Extract the [X, Y] coordinate from the center of the cell holding the provided text.  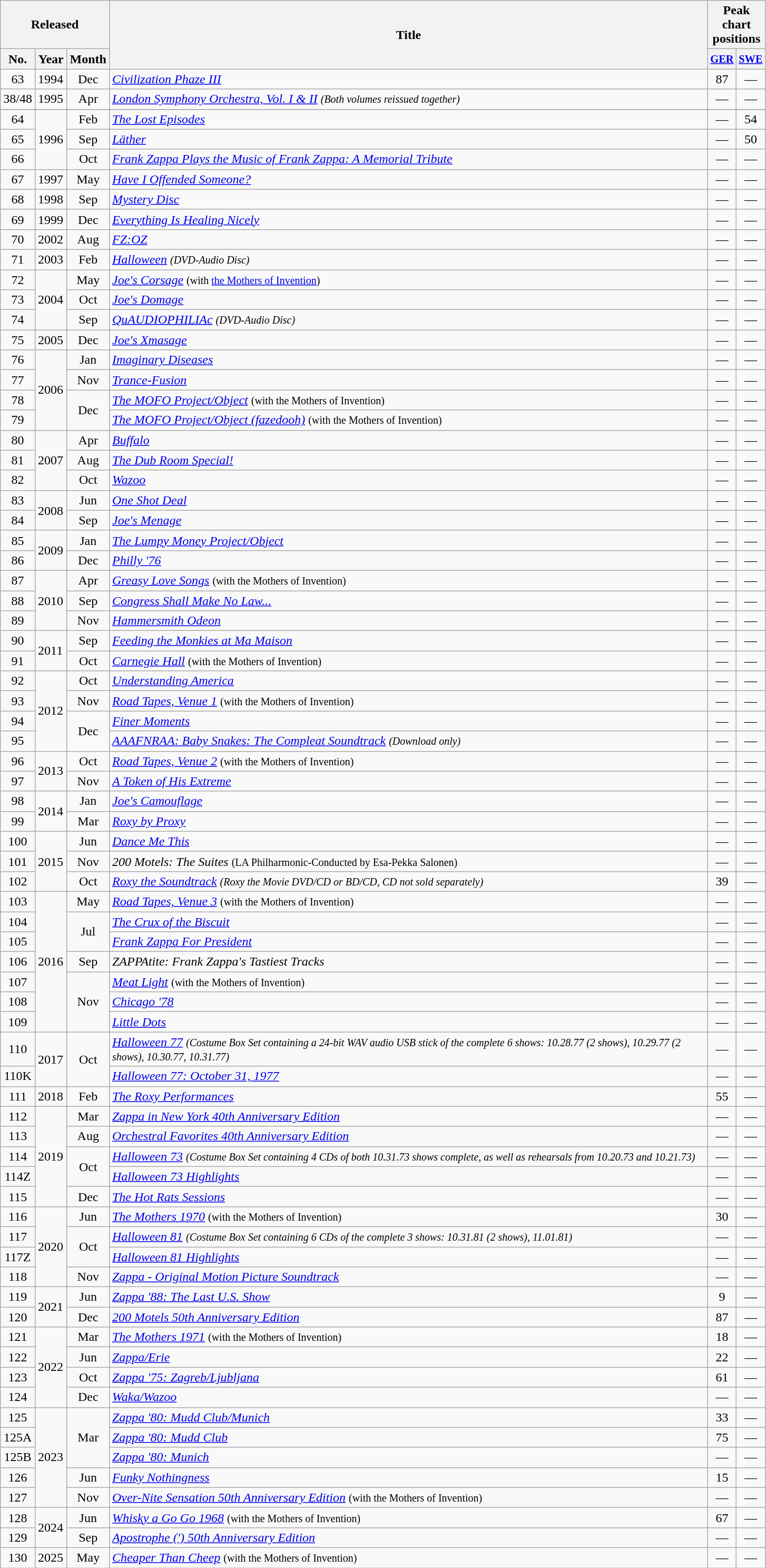
93 [18, 701]
Halloween (DVD-Audio Disc) [408, 259]
92 [18, 681]
88 [18, 600]
1996 [51, 139]
108 [18, 1002]
80 [18, 440]
2002 [51, 239]
Road Tapes, Venue 1 (with the Mothers of Invention) [408, 701]
72 [18, 280]
Peak chart positions [736, 25]
101 [18, 861]
121 [18, 1337]
2015 [51, 861]
50 [750, 139]
Understanding America [408, 681]
65 [18, 139]
107 [18, 982]
The Mothers 1971 (with the Mothers of Invention) [408, 1337]
2022 [51, 1367]
71 [18, 259]
2025 [51, 1557]
Year [51, 59]
129 [18, 1537]
Zappa '88: The Last U.S. Show [408, 1297]
Cheaper Than Cheep (with the Mothers of Invention) [408, 1557]
A Token of His Extreme [408, 781]
2024 [51, 1527]
The Lumpy Money Project/Object [408, 540]
QuAUDIOPHILIAc (DVD-Audio Disc) [408, 320]
118 [18, 1277]
Läther [408, 139]
1998 [51, 199]
London Symphony Orchestra, Vol. I & II (Both volumes reissued together) [408, 99]
122 [18, 1357]
22 [722, 1357]
Title [408, 35]
74 [18, 320]
112 [18, 1116]
110K [18, 1076]
2017 [51, 1059]
30 [722, 1216]
83 [18, 500]
78 [18, 400]
128 [18, 1517]
2003 [51, 259]
103 [18, 901]
90 [18, 641]
2006 [51, 390]
64 [18, 119]
Zappa '80: Mudd Club/Munich [408, 1417]
1994 [51, 79]
Meat Light (with the Mothers of Invention) [408, 982]
ZAPPAtite: Frank Zappa's Tastiest Tracks [408, 962]
Joe's Menage [408, 520]
2007 [51, 460]
2010 [51, 600]
AAAFNRAA: Baby Snakes: The Compleat Soundtrack (Download only) [408, 741]
111 [18, 1096]
Jul [88, 932]
127 [18, 1497]
115 [18, 1196]
2011 [51, 651]
Halloween 73 Highlights [408, 1176]
One Shot Deal [408, 500]
Frank Zappa For President [408, 942]
Carnegie Hall (with the Mothers of Invention) [408, 661]
Greasy Love Songs (with the Mothers of Invention) [408, 580]
The Crux of the Biscuit [408, 922]
2023 [51, 1457]
117 [18, 1236]
68 [18, 199]
The Mothers 1970 (with the Mothers of Invention) [408, 1216]
124 [18, 1397]
2012 [51, 711]
82 [18, 480]
Whisky a Go Go 1968 (with the Mothers of Invention) [408, 1517]
76 [18, 360]
Halloween 73 (Costume Box Set containing 4 CDs of both 10.31.73 shows complete, as well as rehearsals from 10.20.73 and 10.21.73) [408, 1156]
Funky Nothingness [408, 1477]
1995 [51, 99]
Halloween 81 Highlights [408, 1257]
91 [18, 661]
Feeding the Monkies at Ma Maison [408, 641]
Civilization Phaze III [408, 79]
Apostrophe (') 50th Anniversary Edition [408, 1537]
SWE [750, 59]
130 [18, 1557]
126 [18, 1477]
98 [18, 801]
9 [722, 1297]
33 [722, 1417]
Joe's Corsage (with the Mothers of Invention) [408, 280]
102 [18, 881]
Dance Me This [408, 841]
Joe's Xmasage [408, 340]
125A [18, 1437]
Joe's Domage [408, 300]
85 [18, 540]
Philly '76 [408, 560]
116 [18, 1216]
105 [18, 942]
Halloween 77: October 31, 1977 [408, 1076]
Waka/Wazoo [408, 1397]
2005 [51, 340]
Road Tapes, Venue 2 (with the Mothers of Invention) [408, 761]
Zappa in New York 40th Anniversary Edition [408, 1116]
99 [18, 821]
Month [88, 59]
GER [722, 59]
Mystery Disc [408, 199]
Over-Nite Sensation 50th Anniversary Edition (with the Mothers of Invention) [408, 1497]
2004 [51, 300]
Halloween 81 (Costume Box Set containing 6 CDs of the complete 3 shows: 10.31.81 (2 shows), 11.01.81) [408, 1236]
125B [18, 1457]
89 [18, 621]
2019 [51, 1156]
69 [18, 219]
Little Dots [408, 1022]
Finer Moments [408, 721]
2018 [51, 1096]
66 [18, 159]
86 [18, 560]
117Z [18, 1257]
The Hot Rats Sessions [408, 1196]
Orchestral Favorites 40th Anniversary Edition [408, 1136]
95 [18, 741]
The Dub Room Special! [408, 460]
106 [18, 962]
73 [18, 300]
The MOFO Project/Object (fazedooh) (with the Mothers of Invention) [408, 420]
Have I Offended Someone? [408, 179]
Released [55, 25]
15 [722, 1477]
2014 [51, 811]
2021 [51, 1307]
18 [722, 1337]
The MOFO Project/Object (with the Mothers of Invention) [408, 400]
Zappa/Erie [408, 1357]
Roxy by Proxy [408, 821]
No. [18, 59]
84 [18, 520]
97 [18, 781]
94 [18, 721]
The Roxy Performances [408, 1096]
Road Tapes, Venue 3 (with the Mothers of Invention) [408, 901]
61 [722, 1377]
120 [18, 1317]
Hammersmith Odeon [408, 621]
Imaginary Diseases [408, 360]
113 [18, 1136]
Zappa '75: Zagreb/Ljubljana [408, 1377]
Trance-Fusion [408, 380]
Roxy the Soundtrack (Roxy the Movie DVD/CD or BD/CD, CD not sold separately) [408, 881]
Zappa '80: Mudd Club [408, 1437]
63 [18, 79]
109 [18, 1022]
125 [18, 1417]
Zappa - Original Motion Picture Soundtrack [408, 1277]
2020 [51, 1246]
39 [722, 881]
Joe's Camouflage [408, 801]
Frank Zappa Plays the Music of Frank Zappa: A Memorial Tribute [408, 159]
104 [18, 922]
96 [18, 761]
54 [750, 119]
The Lost Episodes [408, 119]
79 [18, 420]
119 [18, 1297]
123 [18, 1377]
55 [722, 1096]
100 [18, 841]
FZ:OZ [408, 239]
Zappa '80: Munich [408, 1457]
70 [18, 239]
Chicago '78 [408, 1002]
81 [18, 460]
1999 [51, 219]
1997 [51, 179]
Wazoo [408, 480]
38/48 [18, 99]
Buffalo [408, 440]
2013 [51, 771]
2009 [51, 550]
114 [18, 1156]
200 Motels: The Suites (LA Philharmonic-Conducted by Esa-Pekka Salonen) [408, 861]
114Z [18, 1176]
Everything Is Healing Nicely [408, 219]
2016 [51, 961]
200 Motels 50th Anniversary Edition [408, 1317]
Congress Shall Make No Law... [408, 600]
110 [18, 1049]
2008 [51, 510]
77 [18, 380]
